Output the (X, Y) coordinate of the center of the cell containing the given text.  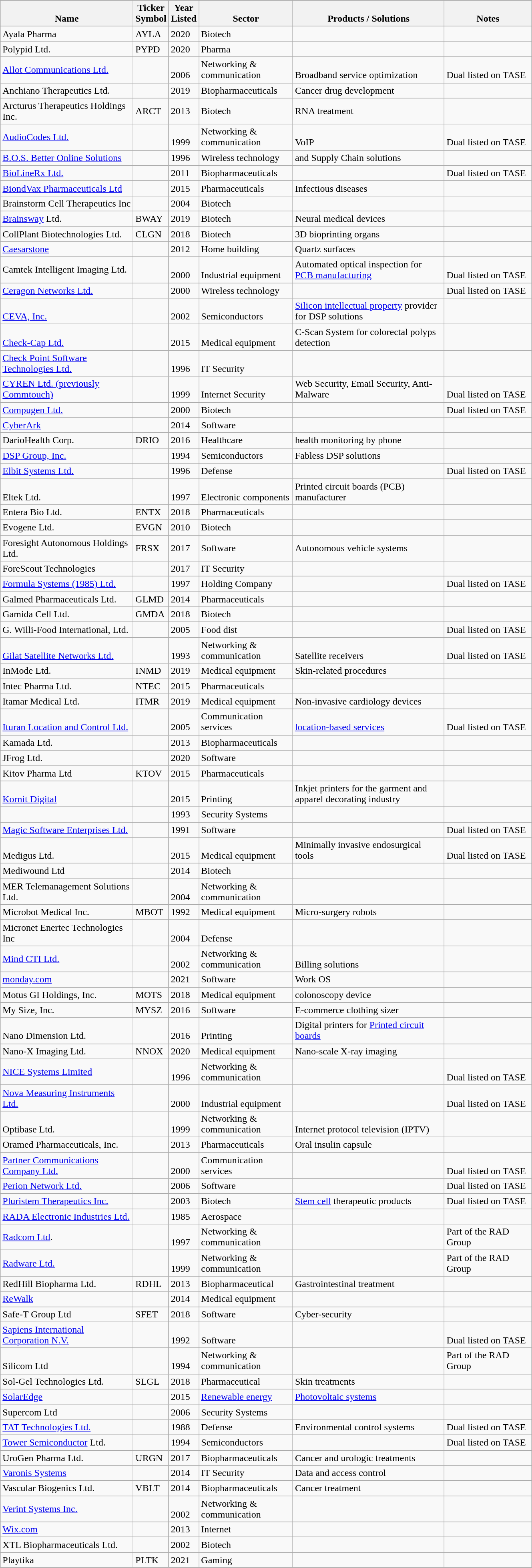
Gastrointestinal treatment (368, 1284)
Silicom Ltd (67, 1361)
UroGen Pharma Ltd. (67, 1458)
NTEC (151, 686)
Ituran Location and Control Ltd. (67, 722)
Skin treatments (368, 1381)
SLGL (151, 1381)
My Size, Inc. (67, 1010)
MOTS (151, 995)
Nano-X Imaging Ltd. (67, 1051)
Nano-scale X-ray imaging (368, 1051)
CollPlant Biotechnologies Ltd. (67, 234)
Work OS (368, 980)
Products / Solutions (368, 14)
Nova Measuring Instruments Ltd. (67, 1098)
DSP Group, Inc. (67, 456)
Food dist (246, 630)
Medigus Ltd. (67, 850)
SFET (151, 1314)
Fabless DSP solutions (368, 456)
Home building (246, 249)
Healthcare (246, 440)
Wix.com (67, 1530)
Cancer drug development (368, 90)
Ticker Symbol (151, 14)
DRIO (151, 440)
XTL Biopharmaceuticals Ltd. (67, 1545)
Biopharmaceutical (246, 1284)
1991 (184, 830)
ENTX (151, 512)
Autonomous vehicle systems (368, 548)
Minimally invasive endosurgical tools (368, 850)
Micro-surgery robots (368, 912)
Environmental control systems (368, 1427)
Tower Semiconductor Ltd. (67, 1442)
TAT Technologies Ltd. (67, 1427)
INMD (151, 671)
Ceragon Networks Ltd. (67, 291)
DarioHealth Corp. (67, 440)
NNOX (151, 1051)
monday.com (67, 980)
1985 (184, 1217)
GMDA (151, 614)
Infectious diseases (368, 188)
ITMR (151, 701)
C-Scan System for colorectal polyps detection (368, 337)
ARCT (151, 111)
Check Point Software Technologies Ltd. (67, 363)
Motus GI Holdings, Inc. (67, 995)
Check-Cap Ltd. (67, 337)
Allot Communications Ltd. (67, 70)
Holding Company (246, 584)
and Supply Chain solutions (368, 158)
CyberArk (67, 425)
Kamada Ltd. (67, 743)
PLTK (151, 1560)
Pharma (246, 49)
Brainstorm Cell Therapeutics Inc (67, 203)
JFrog Ltd. (67, 758)
Oramed Pharmaceuticals, Inc. (67, 1144)
Micronet Enertec Technologies Inc (67, 933)
Quartz surfaces (368, 249)
CLGN (151, 234)
Sector (246, 14)
colonoscopy device (368, 995)
Partner Communications Company Ltd. (67, 1165)
Digital printers for Printed circuit boards (368, 1030)
Automated optical inspection for PCB manufacturing (368, 270)
Mediwound Ltd (67, 871)
Skin-related procedures (368, 671)
Anchiano Therapeutics Ltd. (67, 90)
Kornit Digital (67, 793)
MBOT (151, 912)
3D bioprinting organs (368, 234)
Stem cell therapeutic products (368, 1201)
RedHill Biopharma Ltd. (67, 1284)
Eltek Ltd. (67, 492)
B.O.S. Better Online Solutions (67, 158)
2012 (184, 249)
Gamida Cell Ltd. (67, 614)
Gilat Satellite Networks Ltd. (67, 650)
ForeScout Technologies (67, 569)
KTOV (151, 773)
Optibase Ltd. (67, 1124)
Supercom Ltd (67, 1412)
Cyber-security (368, 1314)
Compugen Ltd. (67, 410)
Aerospace (246, 1217)
Verint Systems Inc. (67, 1509)
Mind CTI Ltd. (67, 959)
VoIP (368, 137)
BiondVax Pharmaceuticals Ltd (67, 188)
Printed circuit boards (PCB) manufacturer (368, 492)
Pharmaceutical (246, 1381)
PYPD (151, 49)
Vascular Biogenics Ltd. (67, 1488)
Varonis Systems (67, 1473)
Formula Systems (1985) Ltd. (67, 584)
2003 (184, 1201)
Itamar Medical Ltd. (67, 701)
Cancer treatment (368, 1488)
location-based services (368, 722)
Ayala Pharma (67, 34)
Foresight Autonomous Holdings Ltd. (67, 548)
Oral insulin capsule (368, 1144)
1988 (184, 1427)
Magic Software Enterprises Ltd. (67, 830)
Sol-Gel Technologies Ltd. (67, 1381)
Galmed Pharmaceuticals Ltd. (67, 599)
InMode Ltd. (67, 671)
Radware Ltd. (67, 1263)
Photovoltaic systems (368, 1397)
Billing solutions (368, 959)
Camtek Intelligent Imaging Ltd. (67, 270)
Pluristem Therapeutics Inc. (67, 1201)
Playtika (67, 1560)
RADA Electronic Industries Ltd. (67, 1217)
Evogene Ltd. (67, 527)
Notes (488, 14)
Year Listed (184, 14)
Microbot Medical Inc. (67, 912)
VBLT (151, 1488)
2010 (184, 527)
Cancer and urologic treatments (368, 1458)
Internet Security (246, 389)
Kitov Pharma Ltd (67, 773)
Web Security, Email Security, Anti-Malware (368, 389)
NICE Systems Limited (67, 1072)
Renewable energy (246, 1397)
Elbit Systems Ltd. (67, 471)
CYREN Ltd. (previously Commtouch) (67, 389)
Silicon intellectual property provider for DSP solutions (368, 311)
Caesarstone (67, 249)
EVGN (151, 527)
RNA treatment (368, 111)
Neural medical devices (368, 219)
Entera Bio Ltd. (67, 512)
Inkjet printers for the garment and apparel decorating industry (368, 793)
AYLA (151, 34)
Polypid Ltd. (67, 49)
MYSZ (151, 1010)
URGN (151, 1458)
Nano Dimension Ltd. (67, 1030)
Arcturus Therapeutics Holdings Inc. (67, 111)
Satellite receivers (368, 650)
Brainsway Ltd. (67, 219)
FRSX (151, 548)
BioLineRx Ltd. (67, 173)
health monitoring by phone (368, 440)
Intec Pharma Ltd. (67, 686)
Name (67, 14)
SolarEdge (67, 1397)
GLMD (151, 599)
ReWalk (67, 1299)
Electronic components (246, 492)
RDHL (151, 1284)
Perion Network Ltd. (67, 1186)
Radcom Ltd. (67, 1237)
Safe-T Group Ltd (67, 1314)
CEVA, Inc. (67, 311)
G. Willi-Food International, Ltd. (67, 630)
Data and access control (368, 1473)
AudioCodes Ltd. (67, 137)
Gaming (246, 1560)
Non-invasive cardiology devices (368, 701)
Broadband service optimization (368, 70)
BWAY (151, 219)
2011 (184, 173)
E-commerce clothing sizer (368, 1010)
MER Telemanagement Solutions Ltd. (67, 892)
Internet protocol television (IPTV) (368, 1124)
Internet (246, 1530)
Sapiens International Corporation N.V. (67, 1335)
